Scan for the cell matching the given text and deliver its [x, y] coordinate at center. 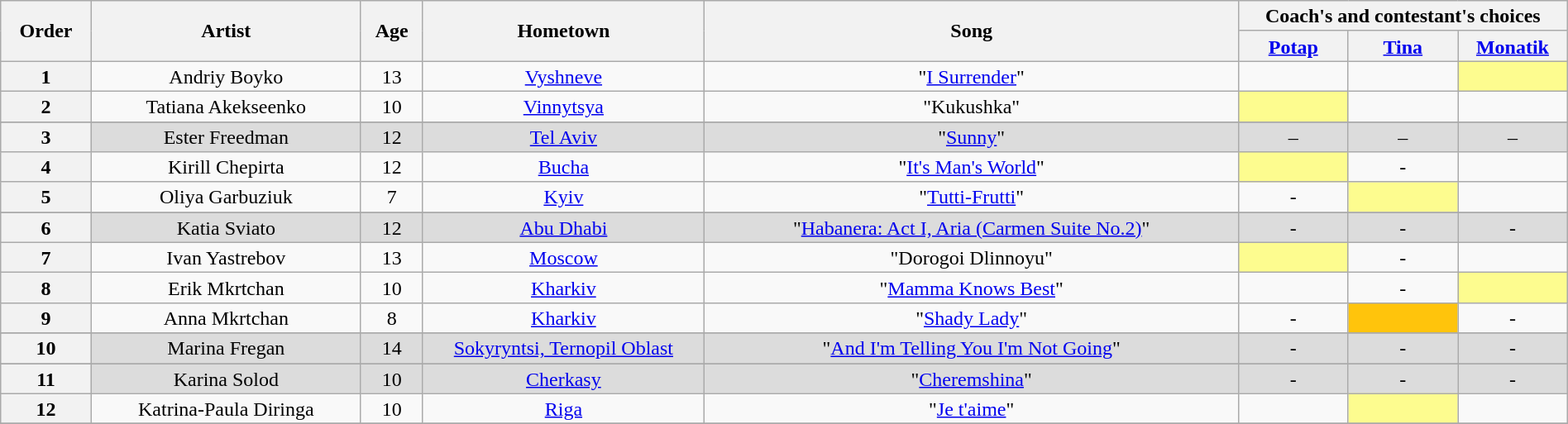
"I Surrender" [972, 76]
Vyshneve [564, 76]
Karina Solod [226, 379]
"Dorogoi Dlinnoyu" [972, 258]
4 [46, 167]
Katrina-Paula Diringa [226, 408]
Order [46, 31]
"Je t'aime" [972, 408]
3 [46, 137]
"Habanera: Act I, Aria (Carmen Suite No.2)" [972, 228]
Tel Aviv [564, 137]
"And I'm Telling You I'm Not Going" [972, 349]
9 [46, 317]
"It's Man's World" [972, 167]
Sokyryntsi, Ternopil Oblast [564, 349]
Cherkasy [564, 379]
Song [972, 31]
"Mamma Knows Best" [972, 288]
Artist [226, 31]
Monatik [1513, 46]
Tatiana Akekseenko [226, 106]
"Kukushka" [972, 106]
Erik Mkrtchan [226, 288]
Kyiv [564, 197]
Andriy Boyko [226, 76]
Katia Sviato [226, 228]
5 [46, 197]
Marina Fregan [226, 349]
Ivan Yastrebov [226, 258]
6 [46, 228]
Hometown [564, 31]
Kirill Chepirta [226, 167]
Ester Freedman [226, 137]
"Shady Lady" [972, 317]
"Cheremshina" [972, 379]
Riga [564, 408]
14 [391, 349]
Moscow [564, 258]
Vinnytsya [564, 106]
Potap [1293, 46]
11 [46, 379]
2 [46, 106]
1 [46, 76]
Bucha [564, 167]
Age [391, 31]
Tina [1403, 46]
Oliya Garbuziuk [226, 197]
"Tutti-Frutti" [972, 197]
Abu Dhabi [564, 228]
Anna Mkrtchan [226, 317]
"Sunny" [972, 137]
Coach's and contestant's choices [1403, 17]
